Search for the cell housing the specified text and yield its [x, y] center coordinate. 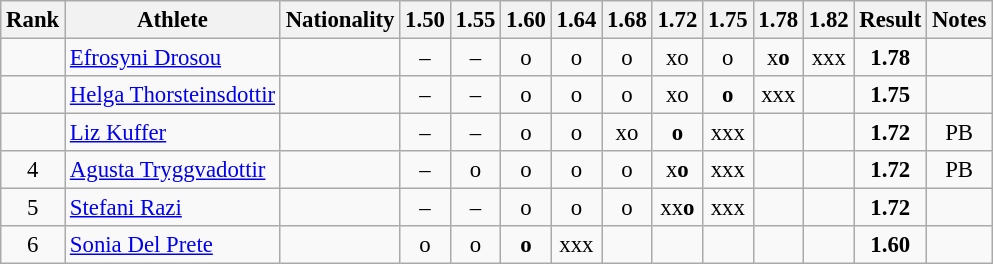
Efrosyni Drosou [173, 58]
1.82 [829, 20]
Liz Kuffer [173, 133]
1.55 [475, 20]
6 [33, 245]
Helga Thorsteinsdottir [173, 95]
Notes [960, 20]
1.50 [425, 20]
Sonia Del Prete [173, 245]
Nationality [340, 20]
1.64 [576, 20]
Stefani Razi [173, 208]
Rank [33, 20]
Athlete [173, 20]
xxo [677, 208]
Result [890, 20]
Agusta Tryggvadottir [173, 170]
1.68 [627, 20]
5 [33, 208]
4 [33, 170]
